Determine the (X, Y) coordinate at the center of the cell enclosing the given text.  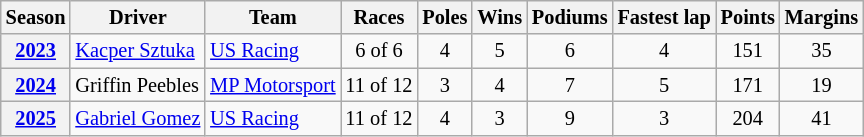
35 (822, 51)
Poles (444, 17)
MP Motorsport (272, 85)
204 (748, 118)
Team (272, 17)
Podiums (570, 17)
Kacper Sztuka (138, 51)
2025 (36, 118)
Races (378, 17)
Fastest lap (664, 17)
Season (36, 17)
Griffin Peebles (138, 85)
6 of 6 (378, 51)
41 (822, 118)
6 (570, 51)
Wins (500, 17)
Margins (822, 17)
Driver (138, 17)
171 (748, 85)
2023 (36, 51)
Points (748, 17)
Gabriel Gomez (138, 118)
2024 (36, 85)
19 (822, 85)
7 (570, 85)
9 (570, 118)
151 (748, 51)
